From the cell containing the given text, extract its center point as (x, y) coordinate. 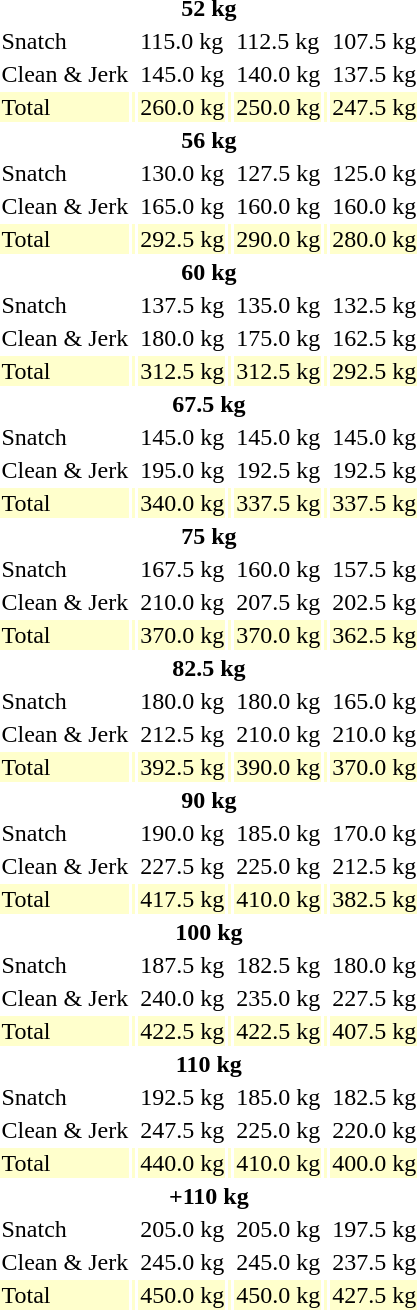
260.0 kg (182, 107)
340.0 kg (182, 503)
140.0 kg (278, 74)
250.0 kg (278, 107)
292.5 kg (182, 239)
247.5 kg (182, 1130)
115.0 kg (182, 41)
390.0 kg (278, 767)
212.5 kg (182, 734)
167.5 kg (182, 569)
417.5 kg (182, 899)
392.5 kg (182, 767)
137.5 kg (182, 305)
440.0 kg (182, 1163)
227.5 kg (182, 866)
190.0 kg (182, 833)
135.0 kg (278, 305)
182.5 kg (278, 965)
337.5 kg (278, 503)
127.5 kg (278, 173)
195.0 kg (182, 470)
175.0 kg (278, 338)
187.5 kg (182, 965)
130.0 kg (182, 173)
235.0 kg (278, 998)
240.0 kg (182, 998)
165.0 kg (182, 206)
112.5 kg (278, 41)
290.0 kg (278, 239)
207.5 kg (278, 602)
